Scan for the cell matching the given text and deliver its [x, y] coordinate at center. 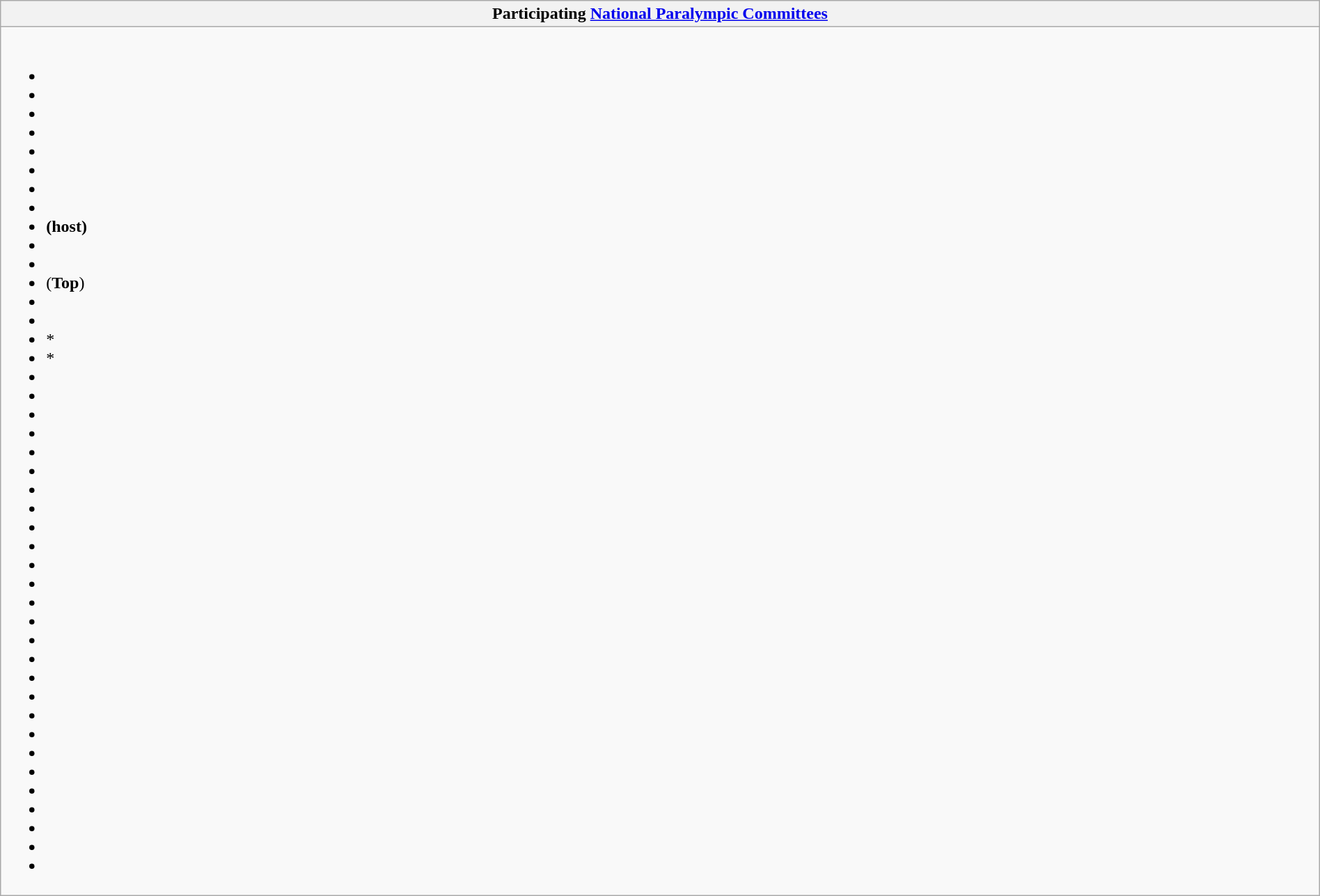
Participating National Paralympic Committees [660, 14]
(host) (Top)** [660, 461]
